Extract the (X, Y) coordinate from the center of the cell holding the provided text.  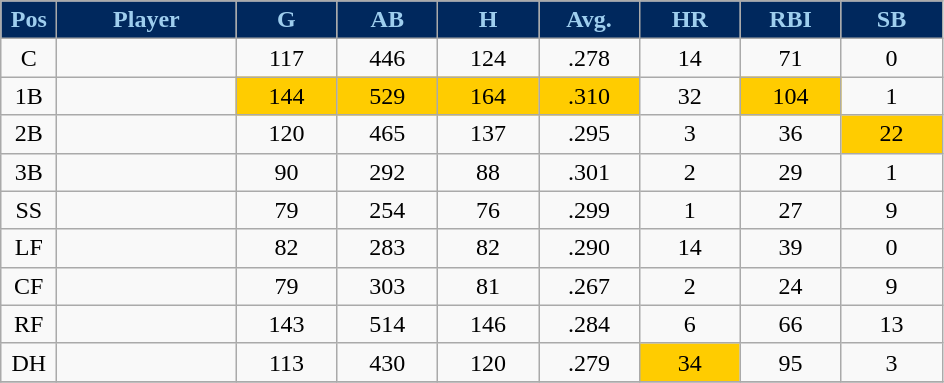
254 (388, 210)
34 (690, 362)
430 (388, 362)
.267 (590, 286)
SB (892, 20)
104 (790, 96)
13 (892, 324)
G (286, 20)
C (29, 58)
32 (690, 96)
283 (388, 248)
164 (488, 96)
RF (29, 324)
6 (690, 324)
143 (286, 324)
.295 (590, 134)
DH (29, 362)
24 (790, 286)
SS (29, 210)
292 (388, 172)
303 (388, 286)
H (488, 20)
446 (388, 58)
.279 (590, 362)
81 (488, 286)
66 (790, 324)
2B (29, 134)
Player (146, 20)
95 (790, 362)
RBI (790, 20)
71 (790, 58)
137 (488, 134)
CF (29, 286)
124 (488, 58)
113 (286, 362)
529 (388, 96)
Pos (29, 20)
1B (29, 96)
LF (29, 248)
.301 (590, 172)
.278 (590, 58)
36 (790, 134)
465 (388, 134)
.284 (590, 324)
.290 (590, 248)
76 (488, 210)
146 (488, 324)
88 (488, 172)
AB (388, 20)
27 (790, 210)
HR (690, 20)
144 (286, 96)
3B (29, 172)
90 (286, 172)
514 (388, 324)
.299 (590, 210)
117 (286, 58)
.310 (590, 96)
Avg. (590, 20)
22 (892, 134)
29 (790, 172)
39 (790, 248)
